Provide the [x, y] coordinate of the cell's center where the given text is located.  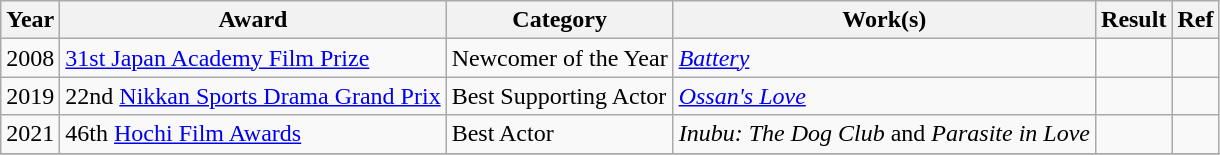
Category [560, 20]
Year [30, 20]
31st Japan Academy Film Prize [253, 58]
Best Actor [560, 134]
Work(s) [884, 20]
Award [253, 20]
Newcomer of the Year [560, 58]
22nd Nikkan Sports Drama Grand Prix [253, 96]
2021 [30, 134]
2008 [30, 58]
Ref [1196, 20]
Ossan's Love [884, 96]
Inubu: The Dog Club and Parasite in Love [884, 134]
Result [1134, 20]
2019 [30, 96]
Best Supporting Actor [560, 96]
Battery [884, 58]
46th Hochi Film Awards [253, 134]
